From the cell containing the given text, extract its center point as (X, Y) coordinate. 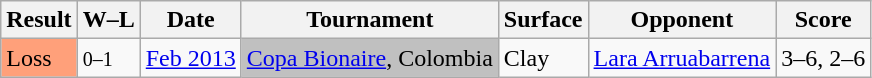
Score (824, 20)
Feb 2013 (190, 58)
Surface (543, 20)
3–6, 2–6 (824, 58)
Result (39, 20)
Date (190, 20)
W–L (108, 20)
Opponent (682, 20)
Loss (39, 58)
Tournament (370, 20)
Clay (543, 58)
Copa Bionaire, Colombia (370, 58)
0–1 (108, 58)
Lara Arruabarrena (682, 58)
